Determine the (x, y) coordinate at the center of the cell enclosing the given text.  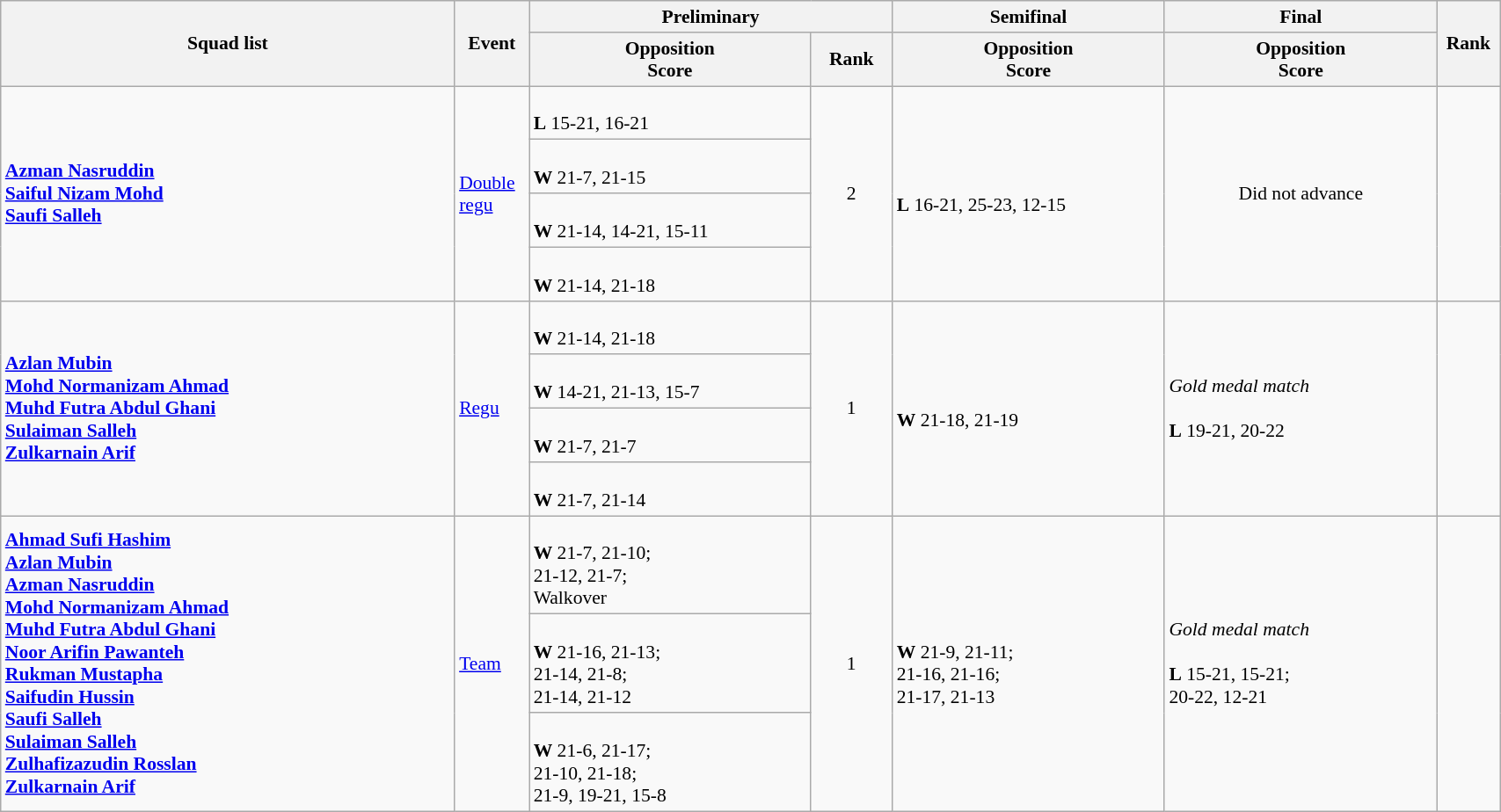
Azlan MubinMohd Normanizam AhmadMuhd Futra Abdul GhaniSulaiman SallehZulkarnain Arif (228, 408)
W 21-7, 21-7 (670, 436)
Regu (492, 408)
Did not advance (1301, 193)
L 16-21, 25-23, 12-15 (1029, 193)
Semifinal (1029, 17)
W 21-18, 21-19 (1029, 408)
Preliminary (710, 17)
W 21-16, 21-13;21-14, 21-8;21-14, 21-12 (670, 663)
W 21-14, 14-21, 15-11 (670, 220)
2 (851, 193)
Azman NasruddinSaiful Nizam MohdSaufi Salleh (228, 193)
Gold medal matchL 19-21, 20-22 (1301, 408)
W 21-6, 21-17;21-10, 21-18;21-9, 19-21, 15-8 (670, 762)
W 14-21, 21-13, 15-7 (670, 381)
Double regu (492, 193)
W 21-7, 21-14 (670, 489)
L 15-21, 16-21 (670, 112)
Team (492, 663)
W 21-7, 21-15 (670, 167)
W 21-7, 21-10;21-12, 21-7;Walkover (670, 565)
Squad list (228, 44)
W 21-9, 21-11;21-16, 21-16;21-17, 21-13 (1029, 663)
Event (492, 44)
Final (1301, 17)
Gold medal matchL 15-21, 15-21;20-22, 12-21 (1301, 663)
